Detect which cell encompasses the target text, then output its [x, y] center coordinate. 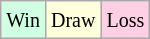
Win [24, 20]
Loss [126, 20]
Draw [72, 20]
